Extract the [x, y] coordinate from the center of the cell holding the provided text.  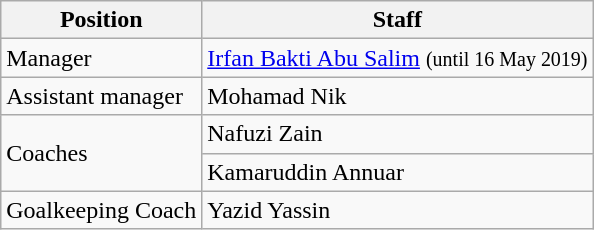
Goalkeeping Coach [102, 210]
Yazid Yassin [398, 210]
Irfan Bakti Abu Salim (until 16 May 2019) [398, 58]
Coaches [102, 153]
Staff [398, 20]
Kamaruddin Annuar [398, 172]
Manager [102, 58]
Mohamad Nik [398, 96]
Position [102, 20]
Assistant manager [102, 96]
Nafuzi Zain [398, 134]
